Search for the cell housing the specified text and yield its [X, Y] center coordinate. 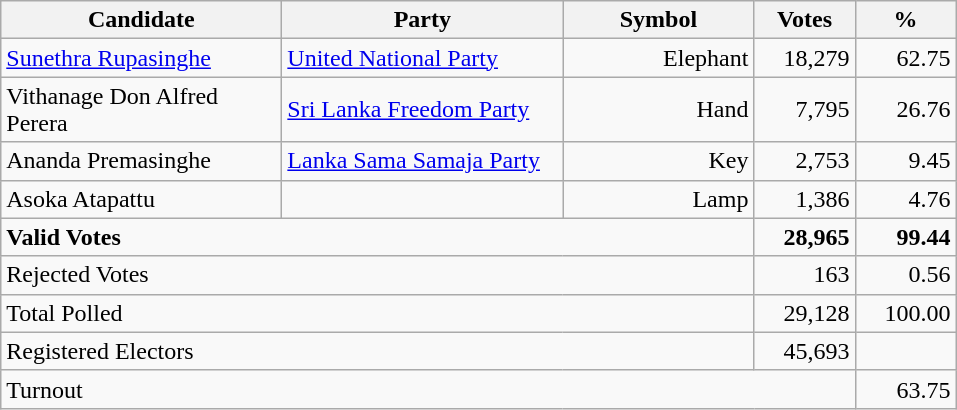
Vithanage Don Alfred Perera [142, 110]
Total Polled [378, 313]
Symbol [658, 20]
Sri Lanka Freedom Party [422, 110]
4.76 [906, 199]
Hand [658, 110]
2,753 [804, 161]
Key [658, 161]
163 [804, 275]
7,795 [804, 110]
18,279 [804, 58]
1,386 [804, 199]
Lanka Sama Samaja Party [422, 161]
28,965 [804, 237]
Asoka Atapattu [142, 199]
Rejected Votes [378, 275]
Lamp [658, 199]
0.56 [906, 275]
99.44 [906, 237]
26.76 [906, 110]
Ananda Premasinghe [142, 161]
Sunethra Rupasinghe [142, 58]
63.75 [906, 389]
Votes [804, 20]
45,693 [804, 351]
Turnout [428, 389]
Candidate [142, 20]
United National Party [422, 58]
29,128 [804, 313]
62.75 [906, 58]
% [906, 20]
Elephant [658, 58]
Party [422, 20]
100.00 [906, 313]
Valid Votes [378, 237]
9.45 [906, 161]
Registered Electors [378, 351]
